Capture the cell that displays the provided text and extract its [X, Y] central coordinate. 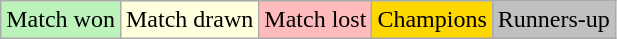
Champions [432, 20]
Runners-up [554, 20]
Match drawn [189, 20]
Match lost [316, 20]
Match won [61, 20]
